Search for the cell housing the specified text and yield its (X, Y) center coordinate. 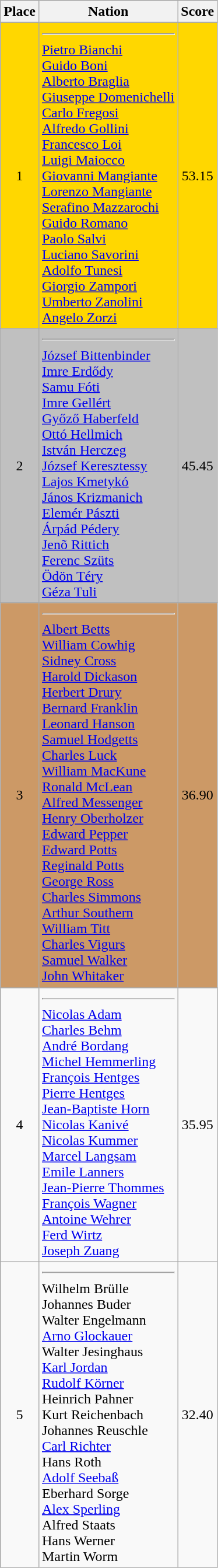
5 (20, 1415)
Place (20, 12)
Nation (108, 12)
3 (20, 795)
36.90 (198, 795)
35.95 (198, 1125)
4 (20, 1125)
2 (20, 466)
1 (20, 176)
32.40 (198, 1415)
45.45 (198, 466)
53.15 (198, 176)
Score (198, 12)
